Locate the cell with the specified text and output its (x, y) center coordinate. 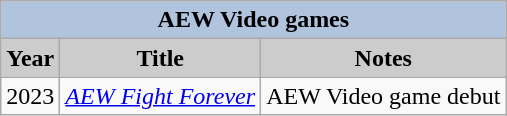
Title (160, 58)
AEW Video game debut (384, 96)
2023 (30, 96)
Year (30, 58)
Notes (384, 58)
AEW Video games (254, 20)
AEW Fight Forever (160, 96)
